Determine the (X, Y) coordinate at the center of the cell enclosing the given text.  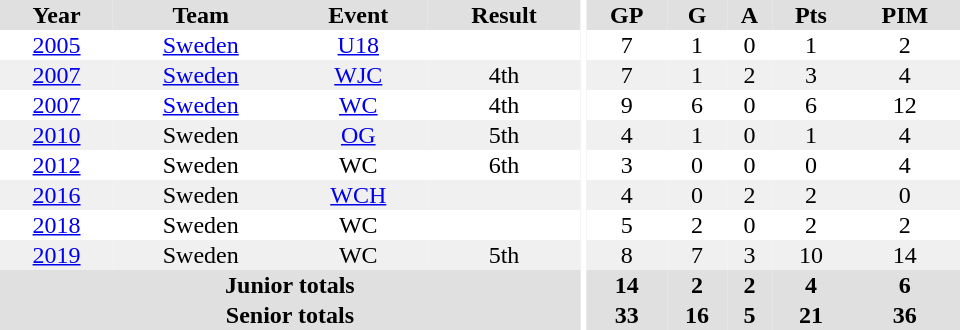
Event (358, 15)
12 (905, 105)
8 (626, 255)
9 (626, 105)
33 (626, 315)
OG (358, 135)
16 (697, 315)
Senior totals (290, 315)
PIM (905, 15)
2019 (56, 255)
WJC (358, 75)
2018 (56, 225)
2016 (56, 195)
U18 (358, 45)
Result (504, 15)
Pts (811, 15)
Year (56, 15)
2010 (56, 135)
2012 (56, 165)
21 (811, 315)
6th (504, 165)
36 (905, 315)
G (697, 15)
10 (811, 255)
Junior totals (290, 285)
WCH (358, 195)
A (750, 15)
Team (200, 15)
GP (626, 15)
2005 (56, 45)
